Scan for the cell matching the given text and deliver its (X, Y) coordinate at center. 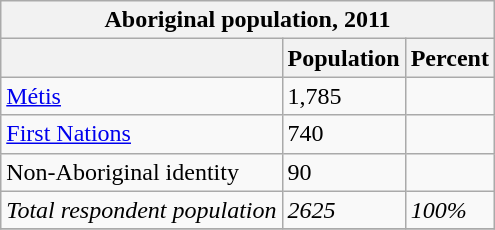
Non-Aboriginal identity (142, 172)
First Nations (142, 134)
740 (344, 134)
Métis (142, 96)
Percent (450, 58)
Total respondent population (142, 210)
2625 (344, 210)
100% (450, 210)
Aboriginal population, 2011 (248, 20)
90 (344, 172)
1,785 (344, 96)
Population (344, 58)
